For the text-containing cell, return its midpoint in [x, y] coordinate format. 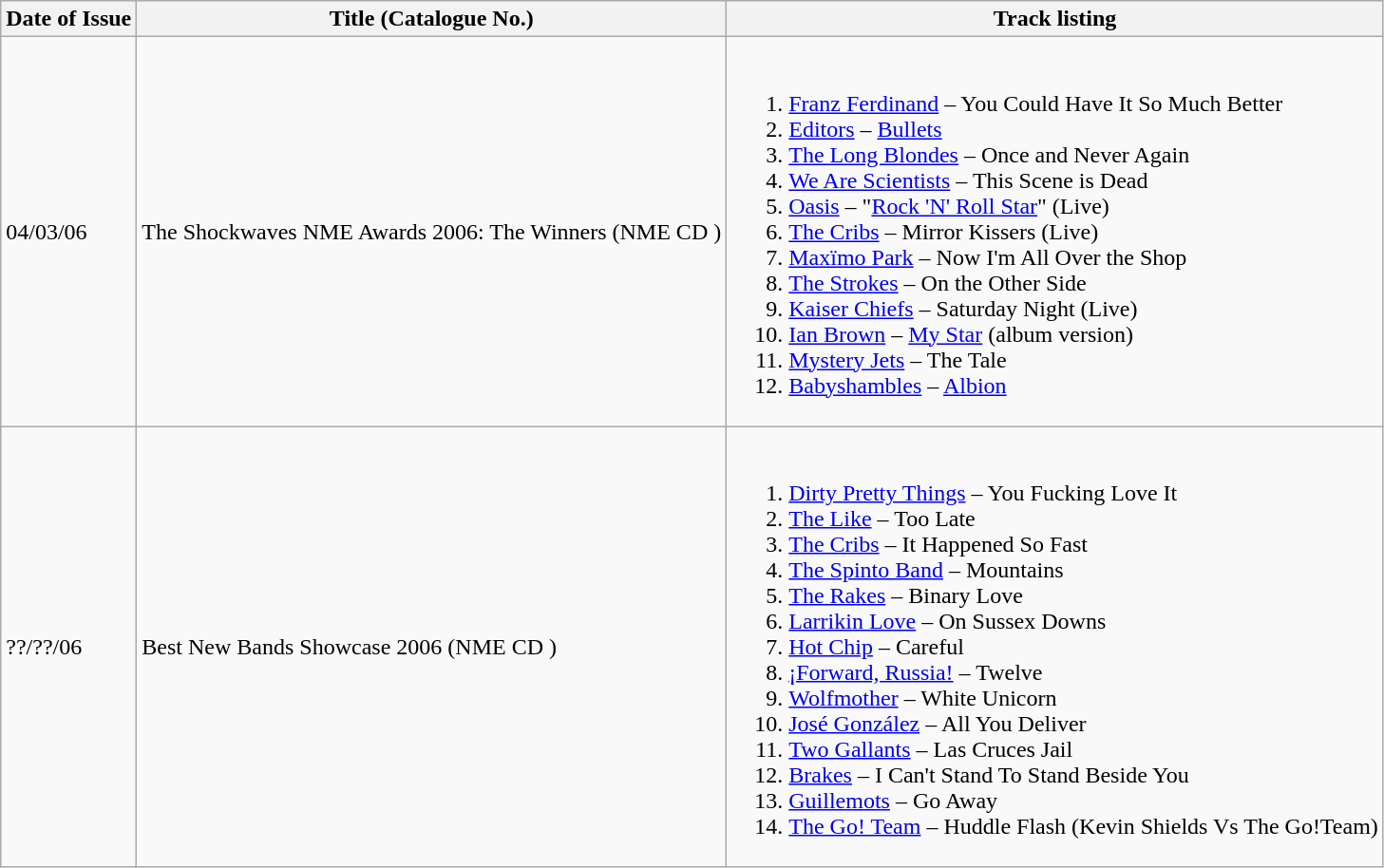
??/??/06 [68, 647]
04/03/06 [68, 232]
Track listing [1055, 19]
The Shockwaves NME Awards 2006: The Winners (NME CD ) [431, 232]
Title (Catalogue No.) [431, 19]
Best New Bands Showcase 2006 (NME CD ) [431, 647]
Date of Issue [68, 19]
